Locate the cell with the specified text and output its [X, Y] center coordinate. 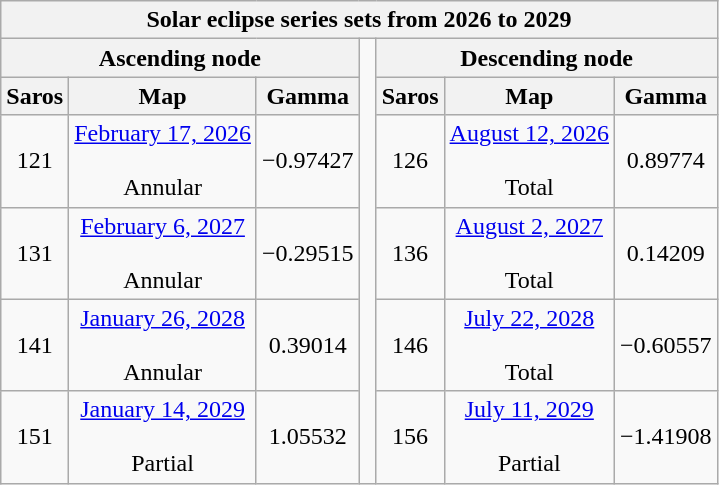
126 [410, 161]
136 [410, 253]
131 [35, 253]
Solar eclipse series sets from 2026 to 2029 [359, 20]
0.14209 [666, 253]
January 26, 2028Annular [163, 345]
121 [35, 161]
0.39014 [308, 345]
141 [35, 345]
August 2, 2027Total [529, 253]
Ascending node [180, 58]
−0.60557 [666, 345]
146 [410, 345]
January 14, 2029Partial [163, 437]
156 [410, 437]
−0.29515 [308, 253]
July 11, 2029Partial [529, 437]
151 [35, 437]
0.89774 [666, 161]
−0.97427 [308, 161]
February 17, 2026Annular [163, 161]
−1.41908 [666, 437]
August 12, 2026Total [529, 161]
July 22, 2028Total [529, 345]
February 6, 2027Annular [163, 253]
1.05532 [308, 437]
Descending node [546, 58]
